Detect which cell encompasses the target text, then output its (X, Y) center coordinate. 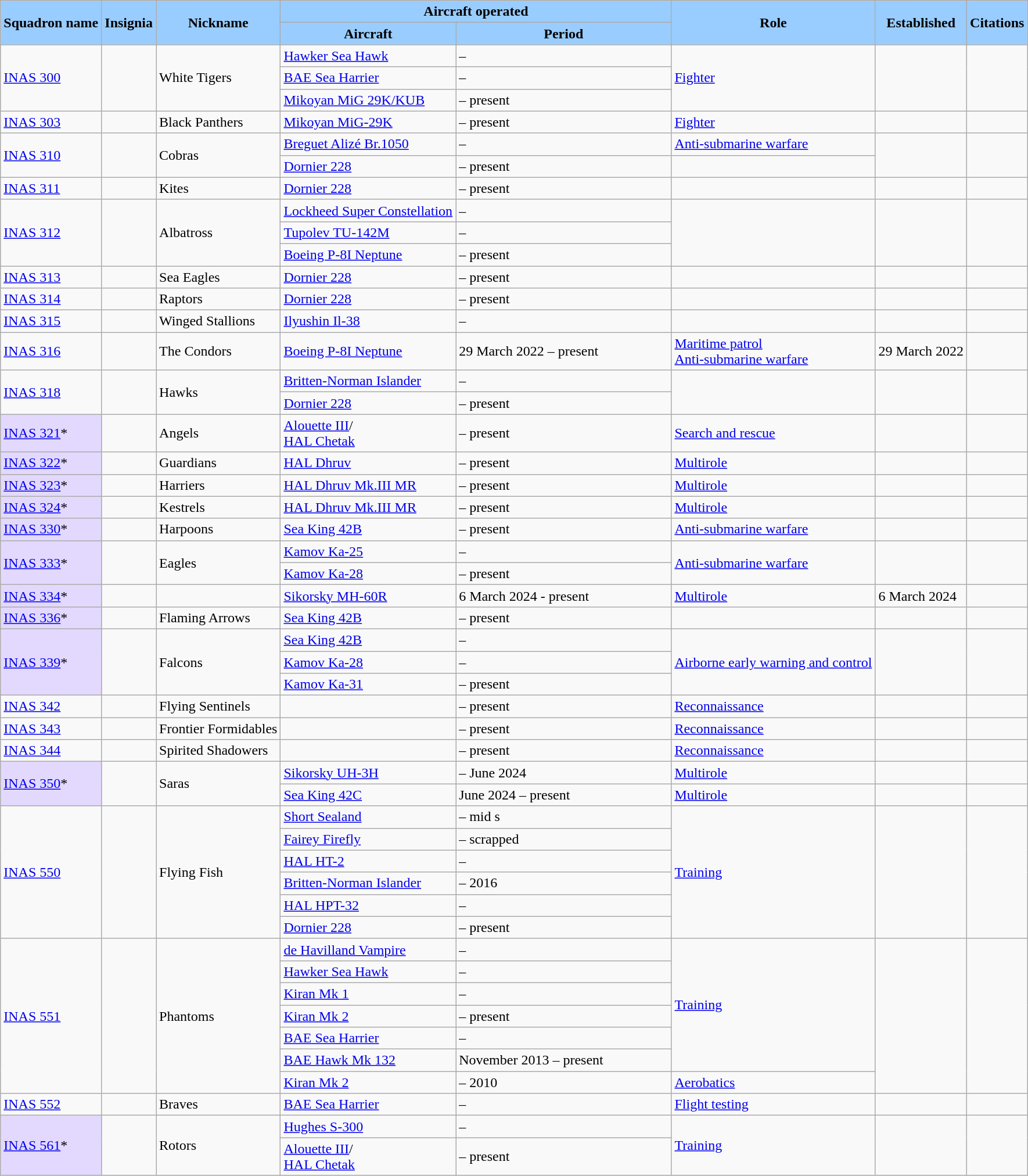
Falcons (218, 662)
Mikoyan MiG-29K (368, 122)
Breguet Alizé Br.1050 (368, 144)
Citations (997, 23)
Short Sealand (368, 817)
INAS 343 (51, 729)
Search and rescue (774, 433)
Role (774, 23)
Insignia (129, 23)
Sea Eagles (218, 277)
Flight testing (774, 1105)
Squadron name (51, 23)
Winged Stallions (218, 321)
INAS 324* (51, 507)
INAS 322* (51, 463)
Raptors (218, 299)
INAS 339* (51, 662)
Frontier Formidables (218, 729)
June 2024 – present (563, 795)
Guardians (218, 463)
INAS 314 (51, 299)
Hawks (218, 392)
Lockheed Super Constellation (368, 210)
BAE Hawk Mk 132 (368, 1060)
Fairey Firefly (368, 839)
Harriers (218, 485)
29 March 2022 (921, 351)
INAS 330* (51, 529)
Aircraft operated (476, 12)
INAS 561* (51, 1146)
November 2013 – present (563, 1060)
Kamov Ka-31 (368, 684)
INAS 303 (51, 122)
INAS 551 (51, 1016)
Flaming Arrows (218, 618)
INAS 552 (51, 1105)
INAS 300 (51, 78)
Tupolev TU-142M (368, 232)
Flying Sentinels (218, 707)
INAS 336* (51, 618)
White Tigers (218, 78)
Sikorsky UH-3H (368, 773)
– 2010 (563, 1082)
Braves (218, 1105)
Angels (218, 433)
Airborne early warning and control (774, 662)
Nickname (218, 23)
INAS 344 (51, 751)
Aerobatics (774, 1082)
– mid s (563, 817)
Kites (218, 188)
de Havilland Vampire (368, 949)
Mikoyan MiG 29K/KUB (368, 100)
29 March 2022 – present (563, 351)
– 2016 (563, 883)
HAL HT-2 (368, 861)
Phantoms (218, 1016)
INAS 313 (51, 277)
Hughes S-300 (368, 1127)
6 March 2024 (921, 596)
Aircraft (368, 34)
Ilyushin Il-38 (368, 321)
Flying Fish (218, 872)
Saras (218, 784)
INAS 315 (51, 321)
Black Panthers (218, 122)
INAS 311 (51, 188)
Kestrels (218, 507)
INAS 333* (51, 562)
– scrapped (563, 839)
The Condors (218, 351)
Period (563, 34)
HAL HPT-32 (368, 905)
Albatross (218, 232)
– June 2024 (563, 773)
Eagles (218, 562)
Established (921, 23)
Spirited Shadowers (218, 751)
Kiran Mk 1 (368, 994)
INAS 316 (51, 351)
Cobras (218, 155)
INAS 310 (51, 155)
INAS 342 (51, 707)
INAS 323* (51, 485)
Rotors (218, 1146)
INAS 321* (51, 433)
Sea King 42C (368, 795)
Sikorsky MH-60R (368, 596)
Kamov Ka-25 (368, 551)
INAS 334* (51, 596)
Maritime patrolAnti-submarine warfare (774, 351)
INAS 350* (51, 784)
INAS 318 (51, 392)
Harpoons (218, 529)
INAS 550 (51, 872)
HAL Dhruv (368, 463)
INAS 312 (51, 232)
6 March 2024 - present (563, 596)
